Detect which cell encompasses the target text, then output its (x, y) center coordinate. 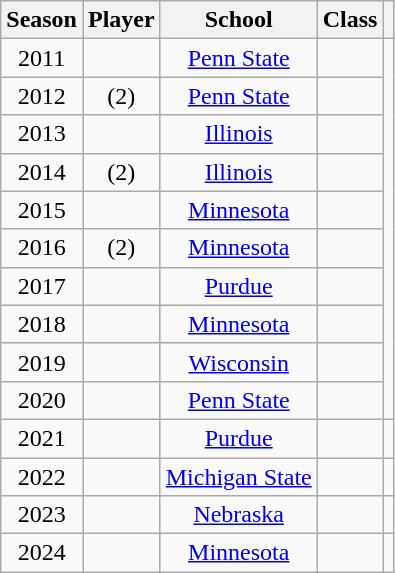
2021 (42, 438)
2013 (42, 134)
2020 (42, 400)
2014 (42, 172)
Class (350, 20)
2019 (42, 362)
Michigan State (238, 477)
2011 (42, 58)
2015 (42, 210)
2023 (42, 515)
2024 (42, 553)
Wisconsin (238, 362)
2022 (42, 477)
Player (121, 20)
2012 (42, 96)
2017 (42, 286)
School (238, 20)
Nebraska (238, 515)
2016 (42, 248)
Season (42, 20)
2018 (42, 324)
